Identify which cell holds the provided text, then report its [X, Y] central coordinate. 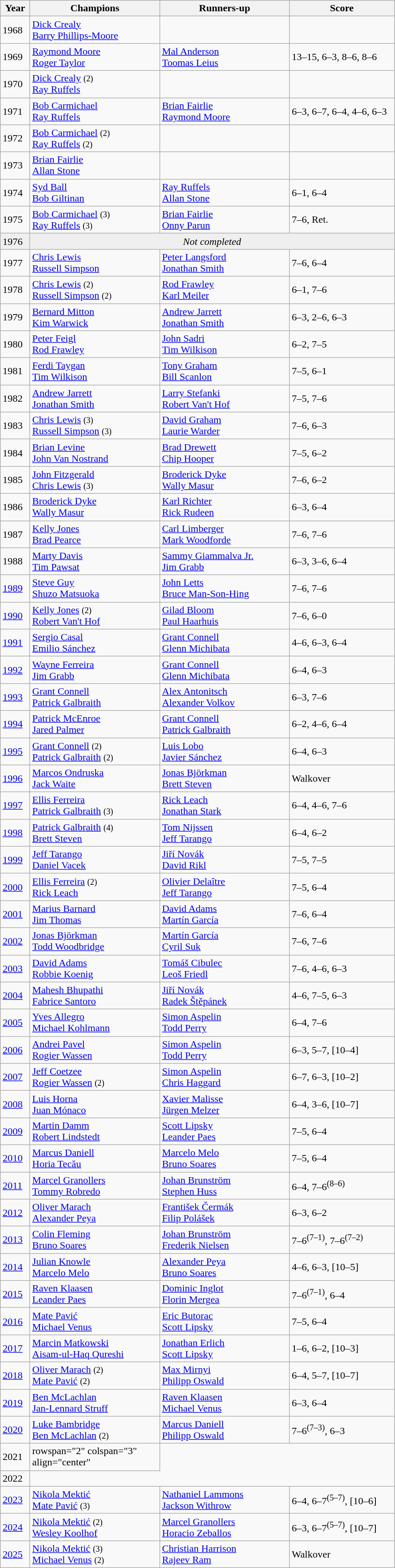
6–4, 7–6 [342, 1023]
Nikola Mektić Mate Pavić (3) [95, 1500]
Grant Connell (2) Patrick Galbraith (2) [95, 751]
1999 [15, 860]
Larry Stefanki Robert Van't Hof [224, 399]
Dominic Inglot Florin Mergea [224, 1294]
Marcelo Melo Bruno Soares [224, 1158]
6–3, 7–6 [342, 697]
Sergio Casal Emilio Sánchez [95, 642]
Jonas Björkman Brett Steven [224, 778]
Colin Fleming Bruno Soares [95, 1240]
1986 [15, 507]
Martin Damm Robert Lindstedt [95, 1131]
6–2, 7–5 [342, 345]
Luis Horna Juan Mónaco [95, 1104]
Sammy Giammalva Jr. Jim Grabb [224, 561]
rowspan="2" colspan="3" align="center" [95, 1457]
2019 [15, 1402]
4–6, 6–3, [10–5] [342, 1267]
Marius Barnard Jim Thomas [95, 914]
Rod Frawley Karl Meiler [224, 289]
7–6, 6–2 [342, 480]
František Čermák Filip Polášek [224, 1213]
2016 [15, 1321]
Carl Limberger Mark Woodforde [224, 534]
Ray Ruffels Allan Stone [224, 193]
Peter Langsford Jonathan Smith [224, 263]
Johan Brunström Frederik Nielsen [224, 1240]
2014 [15, 1267]
Brian Fairlie Allan Stone [95, 165]
1994 [15, 724]
1979 [15, 317]
Eric Butorac Scott Lipsky [224, 1321]
1969 [15, 57]
7–5, 7–5 [342, 860]
Wayne Ferreira Jim Grabb [95, 670]
1971 [15, 111]
Marcus Daniell Philipp Oswald [224, 1430]
Bernard Mitton Kim Warwick [95, 317]
1989 [15, 588]
Marcus Daniell Horia Tecău [95, 1158]
Brian Levine John Van Nostrand [95, 453]
6–4, 3–6, [10–7] [342, 1104]
1984 [15, 453]
Rick Leach Jonathan Stark [224, 806]
2007 [15, 1077]
Raven Klaasen Michael Venus [224, 1402]
John Letts Bruce Man-Son-Hing [224, 588]
Brad Drewett Chip Hooper [224, 453]
1973 [15, 165]
13–15, 6–3, 8–6, 8–6 [342, 57]
Mahesh Bhupathi Fabrice Santoro [95, 995]
2005 [15, 1023]
Oliver Marach Alexander Peya [95, 1213]
Marty Davis Tim Pawsat [95, 561]
Patrick Galbraith (4) Brett Steven [95, 833]
6–4, 4–6, 7–6 [342, 806]
Ferdi Taygan Tim Wilkison [95, 371]
Jiří Novák Radek Štěpánek [224, 995]
Scott Lipsky Leander Paes [224, 1131]
6–3, 6–7, 6–4, 4–6, 6–3 [342, 111]
1976 [15, 241]
John Sadri Tim Wilkison [224, 345]
Johan Brunström Stephen Huss [224, 1185]
4–6, 7–5, 6–3 [342, 995]
6–2, 4–6, 6–4 [342, 724]
2024 [15, 1527]
6–4, 5–7, [10–7] [342, 1376]
2020 [15, 1430]
David Graham Laurie Warder [224, 425]
Brian Fairlie Onny Parun [224, 219]
1974 [15, 193]
Ben McLachlan Jan-Lennard Struff [95, 1402]
Mal Anderson Toomas Leius [224, 57]
Jeff Tarango Daniel Vacek [95, 860]
Dick Crealy Barry Phillips-Moore [95, 30]
Xavier Malisse Jürgen Melzer [224, 1104]
Syd Ball Bob Giltinan [95, 193]
Steve Guy Shuzo Matsuoka [95, 588]
2012 [15, 1213]
2008 [15, 1104]
7–5, 6–2 [342, 453]
1985 [15, 480]
7–6(7–1), 7–6(7–2) [342, 1240]
2013 [15, 1240]
6–4, 7–6(8–6) [342, 1185]
Patrick McEnroe Jared Palmer [95, 724]
7–6, 6–3 [342, 425]
7–6, 6–0 [342, 616]
2006 [15, 1050]
Nikola Mektić (3) Michael Venus (2) [95, 1554]
2003 [15, 969]
Alexander Peya Bruno Soares [224, 1267]
Bob Carmichael Ray Ruffels [95, 111]
2018 [15, 1376]
Jiří Novák David Rikl [224, 860]
Marcel Granollers Horacio Zeballos [224, 1527]
Tony Graham Bill Scanlon [224, 371]
2011 [15, 1185]
David Adams Robbie Koenig [95, 969]
David Adams Martín García [224, 914]
2021 [15, 1457]
Kelly Jones (2) Robert Van't Hof [95, 616]
Tom Nijssen Jeff Tarango [224, 833]
1992 [15, 670]
6–1, 7–6 [342, 289]
Max Mirnyi Philipp Oswald [224, 1376]
2002 [15, 941]
Brian Fairlie Raymond Moore [224, 111]
Ellis Ferreira (2) Rick Leach [95, 887]
6–4, 6–2 [342, 833]
Not completed [212, 241]
1991 [15, 642]
1988 [15, 561]
6–3, 5–7, [10–4] [342, 1050]
1968 [15, 30]
6–7, 6–3, [10–2] [342, 1077]
Andrei Pavel Rogier Wassen [95, 1050]
2023 [15, 1500]
Luis Lobo Javier Sánchez [224, 751]
Marcin Matkowski Aisam-ul-Haq Qureshi [95, 1348]
Score [342, 8]
1978 [15, 289]
Simon Aspelin Chris Haggard [224, 1077]
Raven Klaasen Leander Paes [95, 1294]
Year [15, 8]
7–5, 6–1 [342, 371]
7–5, 7–6 [342, 399]
7–6, 4–6, 6–3 [342, 969]
6–1, 6–4 [342, 193]
2017 [15, 1348]
Peter Feigl Rod Frawley [95, 345]
1982 [15, 399]
6–4, 6–7(5–7), [10–6] [342, 1500]
1970 [15, 84]
1980 [15, 345]
2001 [15, 914]
Jonathan Erlich Scott Lipsky [224, 1348]
Bob Carmichael (3) Ray Ruffels (3) [95, 219]
2009 [15, 1131]
2025 [15, 1554]
Alex Antonitsch Alexander Volkov [224, 697]
7–6(7–3), 6–3 [342, 1430]
1990 [15, 616]
1993 [15, 697]
6–3, 2–6, 6–3 [342, 317]
Tomáš Cibulec Leoš Friedl [224, 969]
2000 [15, 887]
1–6, 6–2, [10–3] [342, 1348]
Ellis Ferreira Patrick Galbraith (3) [95, 806]
1983 [15, 425]
6–3, 6–7(5–7), [10–7] [342, 1527]
Dick Crealy (2) Ray Ruffels [95, 84]
Olivier Delaître Jeff Tarango [224, 887]
1981 [15, 371]
Christian Harrison Rajeev Ram [224, 1554]
Champions [95, 8]
1972 [15, 138]
Julian Knowle Marcelo Melo [95, 1267]
Oliver Marach (2) Mate Pavić (2) [95, 1376]
Runners-up [224, 8]
1996 [15, 778]
Karl Richter Rick Rudeen [224, 507]
Jeff Coetzee Rogier Wassen (2) [95, 1077]
Chris Lewis (2) Russell Simpson (2) [95, 289]
Chris Lewis (3) Russell Simpson (3) [95, 425]
7–6, Ret. [342, 219]
Martín García Cyril Suk [224, 941]
2022 [15, 1478]
Luke Bambridge Ben McLachlan (2) [95, 1430]
2010 [15, 1158]
Yves Allegro Michael Kohlmann [95, 1023]
6–3, 3–6, 6–4 [342, 561]
Marcel Granollers Tommy Robredo [95, 1185]
John Fitzgerald Chris Lewis (3) [95, 480]
2015 [15, 1294]
Jonas Björkman Todd Woodbridge [95, 941]
1975 [15, 219]
2004 [15, 995]
1995 [15, 751]
Mate Pavić Michael Venus [95, 1321]
Raymond Moore Roger Taylor [95, 57]
Bob Carmichael (2) Ray Ruffels (2) [95, 138]
Nathaniel Lammons Jackson Withrow [224, 1500]
Nikola Mektić (2) Wesley Koolhof [95, 1527]
Chris Lewis Russell Simpson [95, 263]
Kelly Jones Brad Pearce [95, 534]
Marcos Ondruska Jack Waite [95, 778]
Gilad Bloom Paul Haarhuis [224, 616]
1987 [15, 534]
1997 [15, 806]
1977 [15, 263]
1998 [15, 833]
7–6(7–1), 6–4 [342, 1294]
6–3, 6–2 [342, 1213]
4–6, 6–3, 6–4 [342, 642]
